Extract the (X, Y) coordinate from the center of the cell holding the provided text.  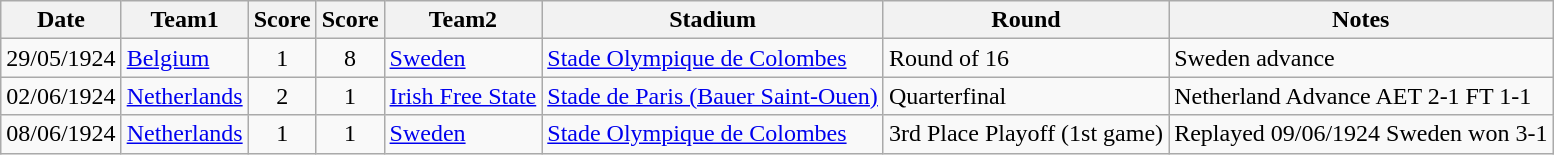
Team2 (463, 20)
02/06/1924 (61, 96)
Round (1026, 20)
Round of 16 (1026, 58)
Stadium (713, 20)
8 (350, 58)
Quarterfinal (1026, 96)
Team1 (184, 20)
Notes (1361, 20)
29/05/1924 (61, 58)
08/06/1924 (61, 134)
Replayed 09/06/1924 Sweden won 3-1 (1361, 134)
Irish Free State (463, 96)
3rd Place Playoff (1st game) (1026, 134)
Date (61, 20)
Belgium (184, 58)
Sweden advance (1361, 58)
Stade de Paris (Bauer Saint-Ouen) (713, 96)
Netherland Advance AET 2-1 FT 1-1 (1361, 96)
2 (282, 96)
